Scan for the cell matching the given text and deliver its [X, Y] coordinate at center. 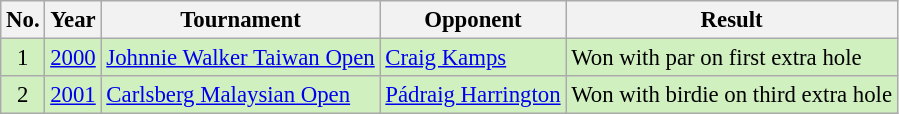
Craig Kamps [473, 58]
Tournament [240, 20]
Pádraig Harrington [473, 95]
Year [73, 20]
Won with par on first extra hole [732, 58]
Johnnie Walker Taiwan Open [240, 58]
2 [23, 95]
Won with birdie on third extra hole [732, 95]
Carlsberg Malaysian Open [240, 95]
2001 [73, 95]
1 [23, 58]
Result [732, 20]
2000 [73, 58]
No. [23, 20]
Opponent [473, 20]
